Return the (X, Y) coordinate for the center point of the cell that contains the specified text.  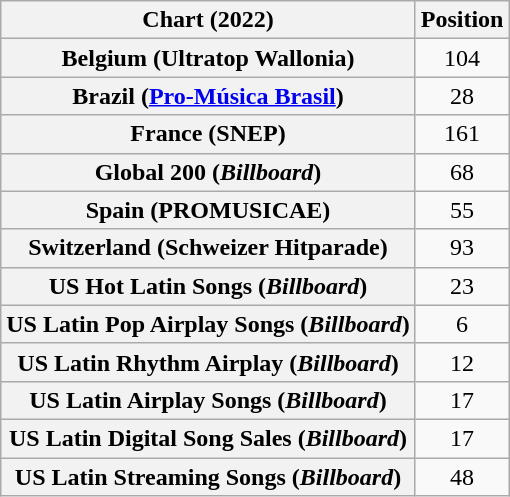
12 (462, 362)
US Latin Airplay Songs (Billboard) (208, 400)
68 (462, 172)
Spain (PROMUSICAE) (208, 210)
Switzerland (Schweizer Hitparade) (208, 248)
Position (462, 20)
France (SNEP) (208, 134)
28 (462, 96)
US Hot Latin Songs (Billboard) (208, 286)
Global 200 (Billboard) (208, 172)
93 (462, 248)
Brazil (Pro-Música Brasil) (208, 96)
Chart (2022) (208, 20)
US Latin Digital Song Sales (Billboard) (208, 438)
US Latin Rhythm Airplay (Billboard) (208, 362)
US Latin Pop Airplay Songs (Billboard) (208, 324)
55 (462, 210)
161 (462, 134)
23 (462, 286)
Belgium (Ultratop Wallonia) (208, 58)
6 (462, 324)
48 (462, 477)
US Latin Streaming Songs (Billboard) (208, 477)
104 (462, 58)
